Scan for the cell matching the given text and deliver its [X, Y] coordinate at center. 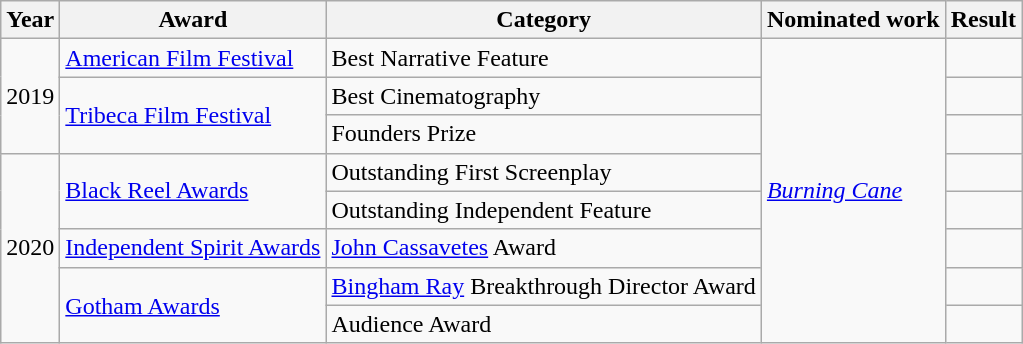
Independent Spirit Awards [193, 248]
Gotham Awards [193, 305]
Best Cinematography [544, 96]
John Cassavetes Award [544, 248]
Black Reel Awards [193, 191]
Tribeca Film Festival [193, 115]
Best Narrative Feature [544, 58]
Audience Award [544, 324]
Outstanding Independent Feature [544, 210]
Founders Prize [544, 134]
Year [30, 20]
2020 [30, 248]
Bingham Ray Breakthrough Director Award [544, 286]
Category [544, 20]
Award [193, 20]
Burning Cane [853, 191]
Nominated work [853, 20]
American Film Festival [193, 58]
Outstanding First Screenplay [544, 172]
Result [983, 20]
2019 [30, 96]
